Pinpoint the cell where the given text exists, returning its (X, Y) midpoint coordinate. 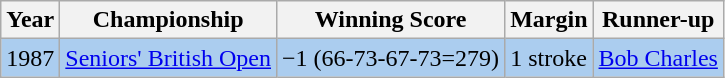
1 stroke (549, 58)
Seniors' British Open (168, 58)
Runner-up (658, 20)
Winning Score (391, 20)
Margin (549, 20)
Bob Charles (658, 58)
−1 (66-73-67-73=279) (391, 58)
Year (30, 20)
1987 (30, 58)
Championship (168, 20)
